Search for the cell housing the specified text and yield its [x, y] center coordinate. 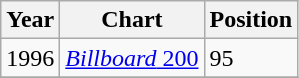
Year [30, 20]
1996 [30, 58]
95 [251, 58]
Chart [132, 20]
Billboard 200 [132, 58]
Position [251, 20]
